Capture the cell that displays the provided text and extract its [x, y] central coordinate. 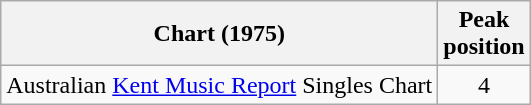
Chart (1975) [220, 34]
4 [484, 85]
Peakposition [484, 34]
Australian Kent Music Report Singles Chart [220, 85]
